Capture the cell that displays the provided text and extract its (X, Y) central coordinate. 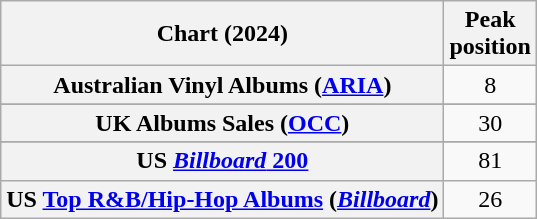
Chart (2024) (222, 34)
UK Albums Sales (OCC) (222, 123)
81 (490, 161)
30 (490, 123)
US Top R&B/Hip-Hop Albums (Billboard) (222, 199)
US Billboard 200 (222, 161)
Australian Vinyl Albums (ARIA) (222, 85)
26 (490, 199)
Peakposition (490, 34)
8 (490, 85)
